From the cell containing the given text, extract its center point as [x, y] coordinate. 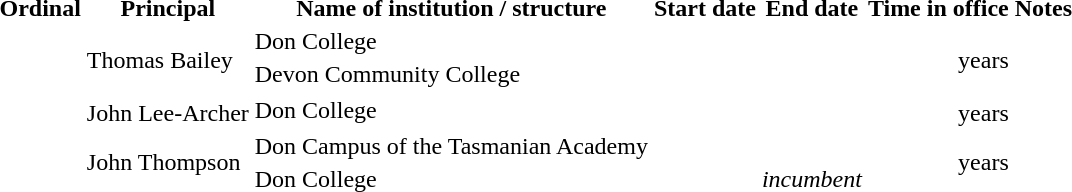
Don Campus of the Tasmanian Academy [451, 146]
Thomas Bailey [168, 60]
John Lee-Archer [168, 113]
Devon Community College [451, 74]
